Return the (X, Y) coordinate for the center point of the cell that contains the specified text.  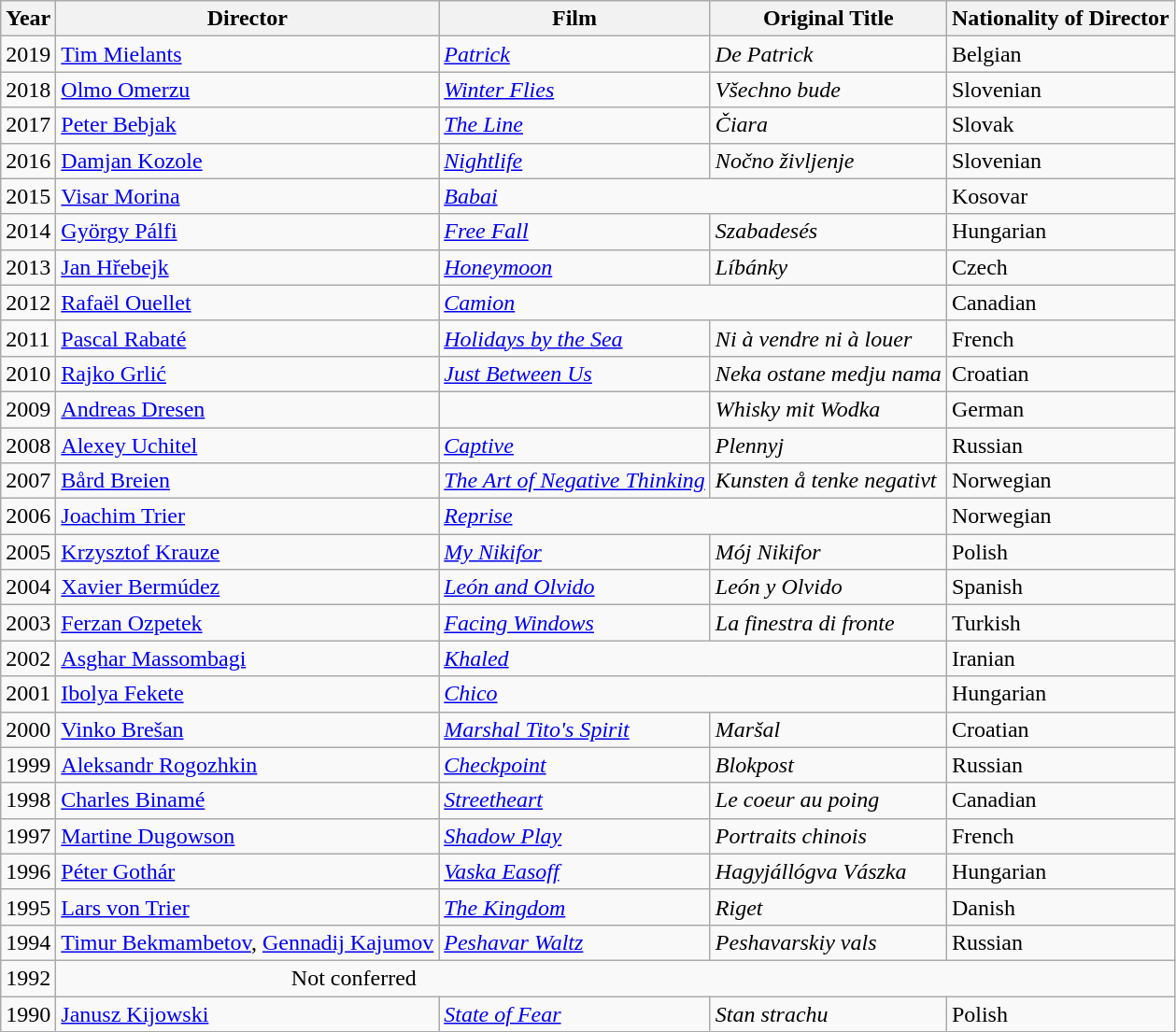
2009 (28, 409)
1994 (28, 942)
Year (28, 19)
Spanish (1060, 587)
Ibolya Fekete (248, 694)
Szabadesés (828, 232)
Winter Flies (575, 90)
Stan strachu (828, 1013)
2003 (28, 623)
Pascal Rabaté (248, 338)
Alexey Uchitel (248, 445)
Bård Breien (248, 481)
Iranian (1060, 658)
Peshavarskiy vals (828, 942)
Shadow Play (575, 836)
2008 (28, 445)
The Line (575, 125)
Blokpost (828, 765)
Plennyj (828, 445)
Rajko Grlić (248, 374)
Patrick (575, 54)
1995 (28, 907)
Jan Hřebejk (248, 267)
Portraits chinois (828, 836)
Honeymoon (575, 267)
Lars von Trier (248, 907)
2006 (28, 516)
Tim Mielants (248, 54)
Kunsten å tenke negativt (828, 481)
Xavier Bermúdez (248, 587)
2017 (28, 125)
2005 (28, 552)
Vinko Brešan (248, 729)
Whisky mit Wodka (828, 409)
2004 (28, 587)
Le coeur au poing (828, 800)
Nightlife (575, 161)
2018 (28, 90)
The Art of Negative Thinking (575, 481)
Andreas Dresen (248, 409)
Hagyjállógva Vászka (828, 871)
1999 (28, 765)
Director (248, 19)
1992 (28, 978)
Not conferred (615, 978)
Streetheart (575, 800)
2015 (28, 196)
2014 (28, 232)
Neka ostane medju nama (828, 374)
Facing Windows (575, 623)
Babai (693, 196)
Aleksandr Rogozhkin (248, 765)
De Patrick (828, 54)
Líbánky (828, 267)
Všechno bude (828, 90)
Mój Nikifor (828, 552)
German (1060, 409)
György Pálfi (248, 232)
Chico (693, 694)
Danish (1060, 907)
Just Between Us (575, 374)
Peter Bebjak (248, 125)
Visar Morina (248, 196)
Film (575, 19)
2016 (28, 161)
Reprise (693, 516)
Kosovar (1060, 196)
2000 (28, 729)
2002 (28, 658)
Charles Binamé (248, 800)
Captive (575, 445)
1996 (28, 871)
Joachim Trier (248, 516)
Nočno življenje (828, 161)
1998 (28, 800)
León and Olvido (575, 587)
Ni à vendre ni à louer (828, 338)
1997 (28, 836)
Timur Bekmambetov, Gennadij Kajumov (248, 942)
Damjan Kozole (248, 161)
Slovak (1060, 125)
Olmo Omerzu (248, 90)
Turkish (1060, 623)
La finestra di fronte (828, 623)
2019 (28, 54)
León y Olvido (828, 587)
2001 (28, 694)
Péter Gothár (248, 871)
Khaled (693, 658)
Holidays by the Sea (575, 338)
2010 (28, 374)
Original Title (828, 19)
2012 (28, 303)
Krzysztof Krauze (248, 552)
Free Fall (575, 232)
Rafaël Ouellet (248, 303)
Martine Dugowson (248, 836)
Marshal Tito's Spirit (575, 729)
My Nikifor (575, 552)
Janusz Kijowski (248, 1013)
Belgian (1060, 54)
Maršal (828, 729)
Ferzan Ozpetek (248, 623)
2013 (28, 267)
Vaska Easoff (575, 871)
Camion (693, 303)
Czech (1060, 267)
2007 (28, 481)
Checkpoint (575, 765)
State of Fear (575, 1013)
Asghar Massombagi (248, 658)
Riget (828, 907)
2011 (28, 338)
Peshavar Waltz (575, 942)
Čiara (828, 125)
Nationality of Director (1060, 19)
1990 (28, 1013)
The Kingdom (575, 907)
